Search for the cell housing the specified text and yield its (x, y) center coordinate. 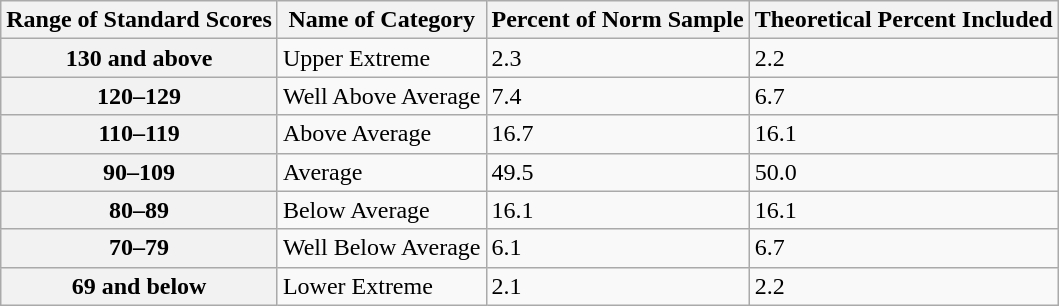
6.1 (618, 248)
110–119 (140, 134)
Theoretical Percent Included (904, 20)
2.3 (618, 58)
50.0 (904, 172)
2.1 (618, 286)
Range of Standard Scores (140, 20)
120–129 (140, 96)
Upper Extreme (382, 58)
Percent of Norm Sample (618, 20)
Well Above Average (382, 96)
Below Average (382, 210)
Well Below Average (382, 248)
7.4 (618, 96)
130 and above (140, 58)
80–89 (140, 210)
Above Average (382, 134)
90–109 (140, 172)
Average (382, 172)
49.5 (618, 172)
Lower Extreme (382, 286)
Name of Category (382, 20)
69 and below (140, 286)
70–79 (140, 248)
16.7 (618, 134)
